Extract the [X, Y] coordinate from the center of the cell holding the provided text.  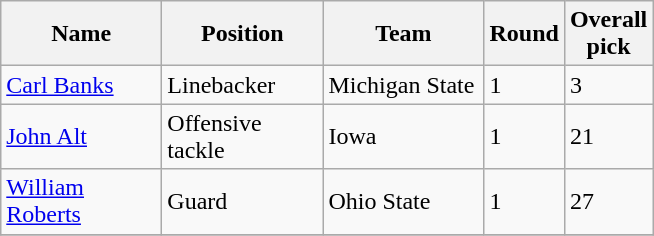
Ohio State [404, 202]
Overall pick [608, 34]
3 [608, 85]
Michigan State [404, 85]
Iowa [404, 136]
Linebacker [242, 85]
Carl Banks [82, 85]
William Roberts [82, 202]
Name [82, 34]
Position [242, 34]
27 [608, 202]
Guard [242, 202]
Offensive tackle [242, 136]
John Alt [82, 136]
Team [404, 34]
21 [608, 136]
Round [524, 34]
